Return (X, Y) of the center of cell containing provided text 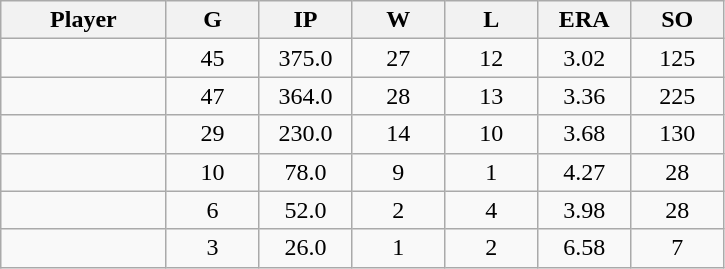
L (492, 20)
27 (398, 58)
3.98 (584, 210)
52.0 (306, 210)
7 (678, 248)
W (398, 20)
3.02 (584, 58)
9 (398, 172)
ERA (584, 20)
SO (678, 20)
G (212, 20)
6.58 (584, 248)
45 (212, 58)
3 (212, 248)
125 (678, 58)
364.0 (306, 96)
4 (492, 210)
29 (212, 134)
3.68 (584, 134)
47 (212, 96)
12 (492, 58)
6 (212, 210)
375.0 (306, 58)
130 (678, 134)
4.27 (584, 172)
78.0 (306, 172)
Player (84, 20)
225 (678, 96)
IP (306, 20)
14 (398, 134)
3.36 (584, 96)
230.0 (306, 134)
26.0 (306, 248)
13 (492, 96)
